Find where the given text appears and provide that cell's center as [X, Y] coordinate. 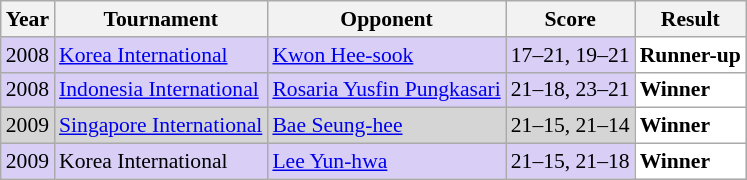
Kwon Hee-sook [386, 55]
Rosaria Yusfin Pungkasari [386, 90]
Opponent [386, 19]
17–21, 19–21 [570, 55]
21–15, 21–14 [570, 126]
Year [28, 19]
Score [570, 19]
21–18, 23–21 [570, 90]
Singapore International [160, 126]
Bae Seung-hee [386, 126]
Result [690, 19]
Indonesia International [160, 90]
Runner-up [690, 55]
Lee Yun-hwa [386, 162]
Tournament [160, 19]
21–15, 21–18 [570, 162]
